Output the [x, y] coordinate of the center of the cell containing the given text.  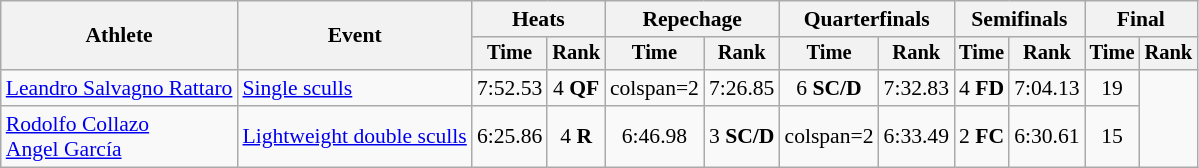
7:32.83 [916, 88]
Leandro Salvagno Rattaro [120, 88]
2 FC [982, 136]
Event [354, 36]
7:04.13 [1046, 88]
7:52.53 [510, 88]
4 R [576, 136]
Heats [538, 19]
6:30.61 [1046, 136]
6:33.49 [916, 136]
Rodolfo CollazoAngel García [120, 136]
3 SC/D [742, 136]
6 SC/D [828, 88]
Repechage [692, 19]
Semifinals [1020, 19]
Final [1141, 19]
Quarterfinals [866, 19]
Athlete [120, 36]
Single sculls [354, 88]
4 QF [576, 88]
4 FD [982, 88]
Lightweight double sculls [354, 136]
7:26.85 [742, 88]
15 [1112, 136]
6:46.98 [654, 136]
6:25.86 [510, 136]
19 [1112, 88]
